Locate the cell with the specified text and output its (x, y) center coordinate. 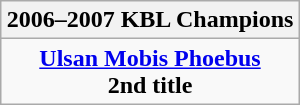
2006–2007 KBL Champions (150, 20)
Ulsan Mobis Phoebus2nd title (150, 72)
